Return the [x, y] coordinate for the center point of the cell that contains the specified text.  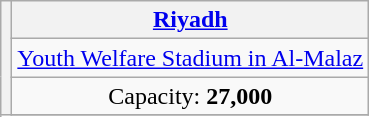
Riyadh [190, 20]
Youth Welfare Stadium in Al-Malaz [190, 58]
Capacity: 27,000 [190, 96]
